Identify which cell holds the provided text, then report its [X, Y] central coordinate. 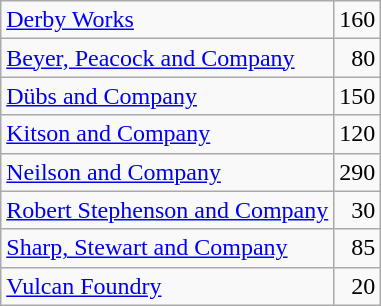
Beyer, Peacock and Company [168, 58]
Kitson and Company [168, 134]
Neilson and Company [168, 172]
80 [358, 58]
20 [358, 286]
Sharp, Stewart and Company [168, 248]
290 [358, 172]
30 [358, 210]
Robert Stephenson and Company [168, 210]
Vulcan Foundry [168, 286]
150 [358, 96]
Derby Works [168, 20]
120 [358, 134]
85 [358, 248]
160 [358, 20]
Dübs and Company [168, 96]
